Pinpoint the cell where the given text exists, returning its [x, y] midpoint coordinate. 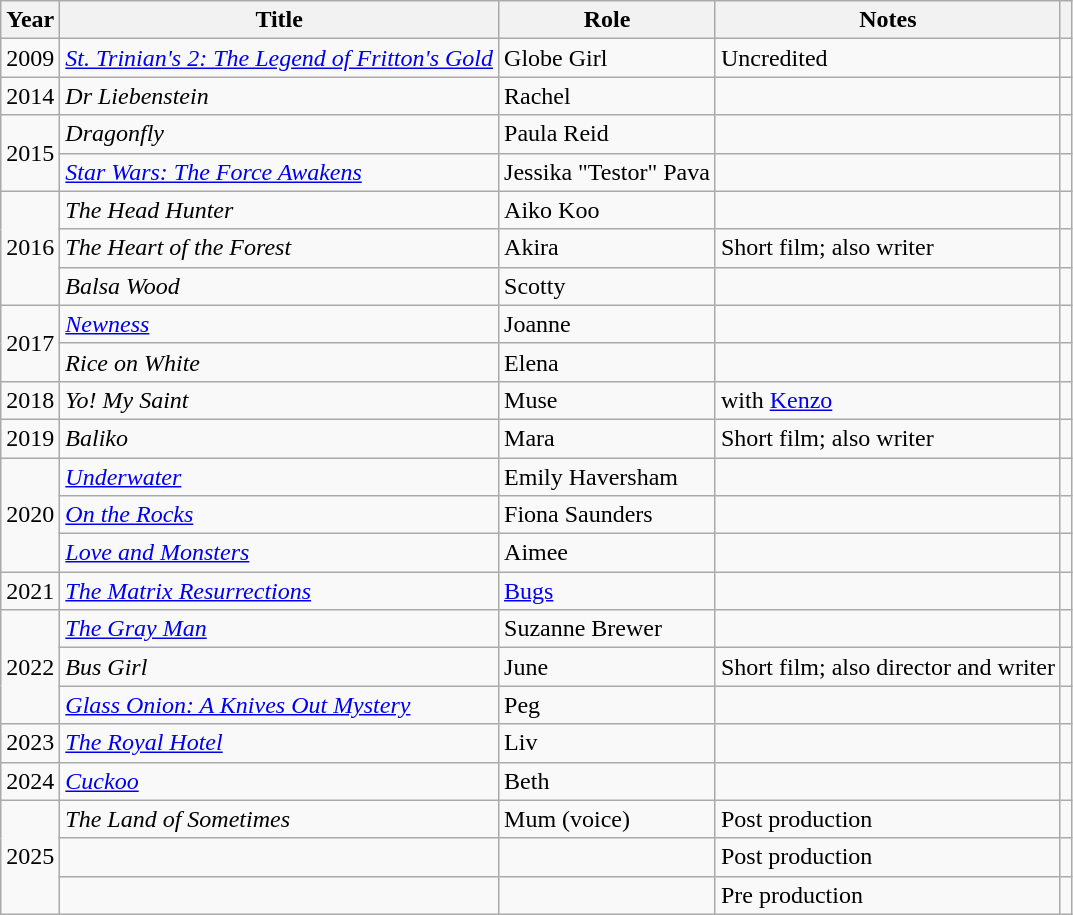
2009 [30, 58]
Jessika "Testor" Pava [608, 172]
Short film; also director and writer [888, 667]
2023 [30, 743]
Star Wars: The Force Awakens [280, 172]
Aimee [608, 553]
The Head Hunter [280, 210]
Uncredited [888, 58]
On the Rocks [280, 515]
Aiko Koo [608, 210]
2015 [30, 153]
2014 [30, 96]
2017 [30, 343]
Muse [608, 400]
St. Trinian's 2: The Legend of Fritton's Gold [280, 58]
Mara [608, 438]
2021 [30, 591]
Notes [888, 20]
2024 [30, 781]
Mum (voice) [608, 819]
Paula Reid [608, 134]
Balsa Wood [280, 286]
Scotty [608, 286]
June [608, 667]
The Gray Man [280, 629]
The Land of Sometimes [280, 819]
2019 [30, 438]
Dr Liebenstein [280, 96]
Emily Haversham [608, 477]
Elena [608, 362]
Cuckoo [280, 781]
2020 [30, 515]
The Matrix Resurrections [280, 591]
2016 [30, 248]
Akira [608, 248]
Peg [608, 705]
Liv [608, 743]
Title [280, 20]
with Kenzo [888, 400]
Dragonfly [280, 134]
Globe Girl [608, 58]
Pre production [888, 895]
Underwater [280, 477]
Love and Monsters [280, 553]
2018 [30, 400]
Beth [608, 781]
Suzanne Brewer [608, 629]
Yo! My Saint [280, 400]
2025 [30, 857]
Glass Onion: A Knives Out Mystery [280, 705]
Role [608, 20]
Fiona Saunders [608, 515]
2022 [30, 667]
Rice on White [280, 362]
Rachel [608, 96]
Bugs [608, 591]
The Heart of the Forest [280, 248]
The Royal Hotel [280, 743]
Newness [280, 324]
Year [30, 20]
Joanne [608, 324]
Bus Girl [280, 667]
Baliko [280, 438]
